Return the (x, y) coordinate for the center point of the cell that contains the specified text.  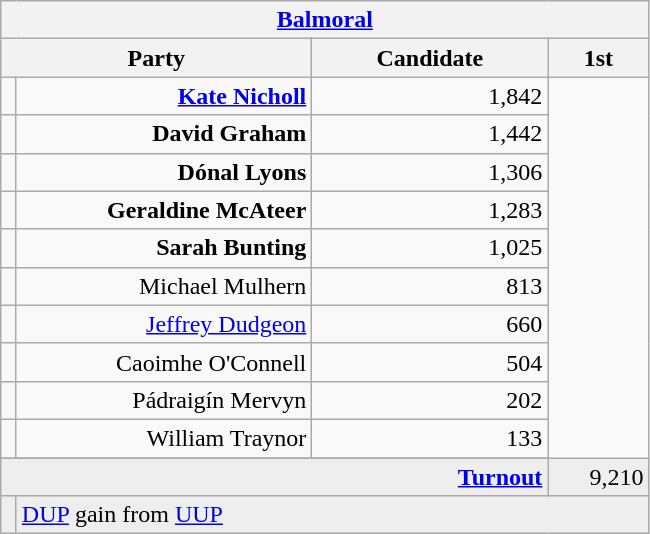
DUP gain from UUP (332, 515)
1,025 (430, 248)
Party (156, 58)
Dónal Lyons (164, 172)
David Graham (164, 134)
504 (430, 362)
Caoimhe O'Connell (164, 362)
1,306 (430, 172)
Sarah Bunting (164, 248)
813 (430, 286)
1,283 (430, 210)
1,442 (430, 134)
1,842 (430, 96)
Michael Mulhern (164, 286)
William Traynor (164, 438)
Kate Nicholl (164, 96)
202 (430, 400)
Jeffrey Dudgeon (164, 324)
133 (430, 438)
Pádraigín Mervyn (164, 400)
Geraldine McAteer (164, 210)
Balmoral (325, 20)
Candidate (430, 58)
Turnout (274, 477)
1st (598, 58)
660 (430, 324)
9,210 (598, 477)
